Provide the (X, Y) coordinate of the cell's center where the given text is located.  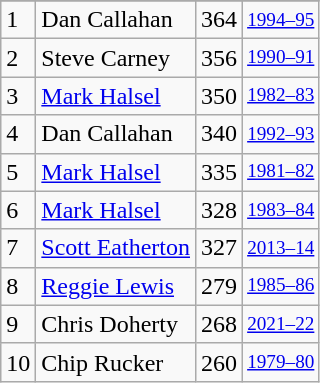
2021–22 (281, 324)
340 (220, 134)
3 (18, 96)
Steve Carney (116, 58)
335 (220, 172)
7 (18, 248)
1979–80 (281, 362)
328 (220, 210)
Chris Doherty (116, 324)
6 (18, 210)
268 (220, 324)
260 (220, 362)
350 (220, 96)
2013–14 (281, 248)
1982–83 (281, 96)
1983–84 (281, 210)
1992–93 (281, 134)
1 (18, 20)
9 (18, 324)
364 (220, 20)
1985–86 (281, 286)
10 (18, 362)
356 (220, 58)
1981–82 (281, 172)
1990–91 (281, 58)
Scott Eatherton (116, 248)
Chip Rucker (116, 362)
Reggie Lewis (116, 286)
279 (220, 286)
1994–95 (281, 20)
5 (18, 172)
2 (18, 58)
4 (18, 134)
327 (220, 248)
8 (18, 286)
